Determine the [X, Y] coordinate at the center of the cell enclosing the given text.  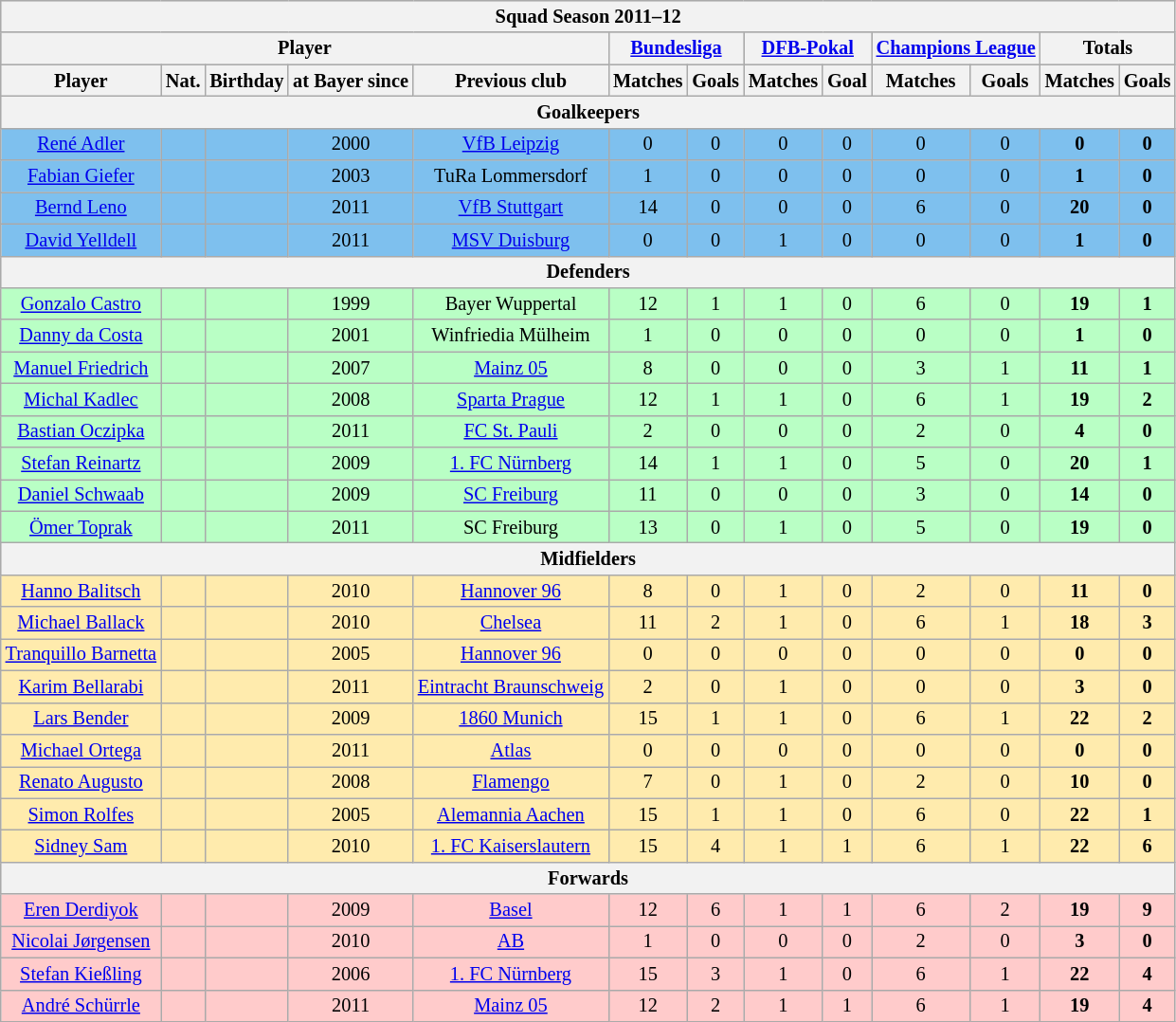
2003 [351, 176]
Squad Season 2011–12 [588, 16]
Ömer Toprak [81, 527]
MSV Duisburg [511, 240]
Tranquillo Barnetta [81, 654]
Flamengo [511, 782]
Simon Rolfes [81, 814]
Daniel Schwaab [81, 495]
Bernd Leno [81, 208]
Manuel Friedrich [81, 368]
Goal [847, 81]
René Adler [81, 144]
Karim Bellarabi [81, 686]
DFB-Pokal [807, 48]
Goalkeepers [588, 112]
Bayer Wuppertal [511, 303]
2006 [351, 974]
Gonzalo Castro [81, 303]
Bastian Oczipka [81, 431]
Michal Kadlec [81, 399]
Sidney Sam [81, 846]
Eintracht Braunschweig [511, 686]
Nicolai Jørgensen [81, 941]
Forwards [588, 878]
Defenders [588, 272]
2007 [351, 368]
9 [1148, 910]
David Yelldell [81, 240]
Stefan Kießling [81, 974]
Eren Derdiyok [81, 910]
VfB Leipzig [511, 144]
10 [1080, 782]
TuRa Lommersdorf [511, 176]
at Bayer since [351, 81]
Michael Ortega [81, 750]
Danny da Costa [81, 336]
1860 Munich [511, 719]
Basel [511, 910]
18 [1080, 623]
2000 [351, 144]
Fabian Giefer [81, 176]
Birthday [246, 81]
Previous club [511, 81]
Winfriedia Mülheim [511, 336]
VfB Stuttgart [511, 208]
AB [511, 941]
FC St. Pauli [511, 431]
Sparta Prague [511, 399]
Midfielders [588, 558]
Renato Augusto [81, 782]
Lars Bender [81, 719]
Stefan Reinartz [81, 464]
Nat. [183, 81]
1999 [351, 303]
Alemannia Aachen [511, 814]
13 [648, 527]
Chelsea [511, 623]
2001 [351, 336]
Hanno Balitsch [81, 591]
André Schürrle [81, 1006]
Champions League [956, 48]
Bundesliga [677, 48]
Michael Ballack [81, 623]
Atlas [511, 750]
7 [648, 782]
1. FC Kaiserslautern [511, 846]
Totals [1109, 48]
